Scan for the cell matching the given text and deliver its (X, Y) coordinate at center. 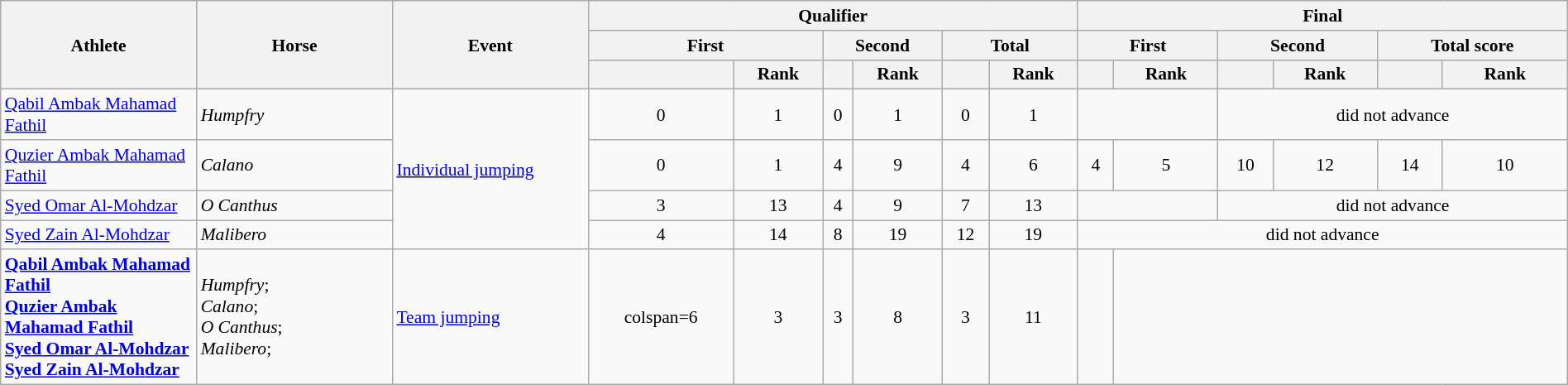
Horse (294, 45)
colspan=6 (661, 318)
Total score (1472, 46)
Humpfry (294, 114)
Individual jumping (490, 170)
Athlete (99, 45)
Calano (294, 166)
Total (1010, 46)
Syed Zain Al-Mohdzar (99, 235)
Event (490, 45)
Qualifier (833, 16)
Qabil Ambak Mahamad Fathil (99, 114)
Qabil Ambak Mahamad FathilQuzier Ambak Mahamad FathilSyed Omar Al-MohdzarSyed Zain Al-Mohdzar (99, 318)
6 (1034, 166)
Humpfry;Calano;O Canthus;Malibero; (294, 318)
Final (1322, 16)
11 (1034, 318)
5 (1166, 166)
7 (965, 205)
Syed Omar Al-Mohdzar (99, 205)
O Canthus (294, 205)
Quzier Ambak Mahamad Fathil (99, 166)
Malibero (294, 235)
Team jumping (490, 318)
